Scan for the cell matching the given text and deliver its (X, Y) coordinate at center. 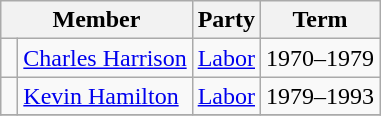
1970–1979 (320, 58)
Party (226, 20)
Kevin Hamilton (105, 96)
Member (96, 20)
1979–1993 (320, 96)
Charles Harrison (105, 58)
Term (320, 20)
